Pinpoint the cell where the given text exists, returning its (X, Y) midpoint coordinate. 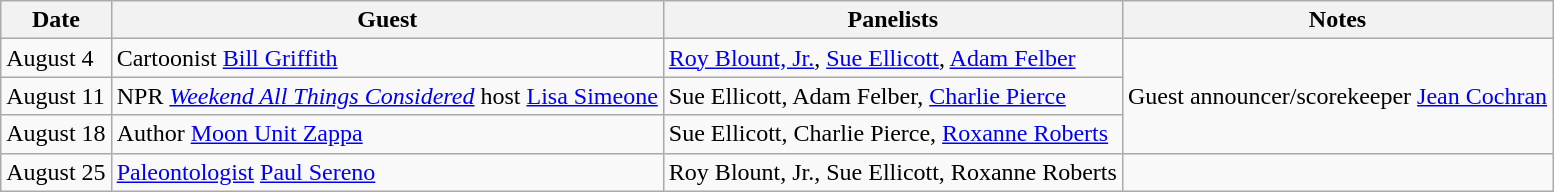
Sue Ellicott, Adam Felber, Charlie Pierce (892, 96)
NPR Weekend All Things Considered host Lisa Simeone (387, 96)
Paleontologist Paul Sereno (387, 172)
Author Moon Unit Zappa (387, 134)
Cartoonist Bill Griffith (387, 58)
Roy Blount, Jr., Sue Ellicott, Adam Felber (892, 58)
August 25 (56, 172)
August 11 (56, 96)
Guest announcer/scorekeeper Jean Cochran (1337, 96)
Date (56, 20)
Sue Ellicott, Charlie Pierce, Roxanne Roberts (892, 134)
August 18 (56, 134)
Notes (1337, 20)
Guest (387, 20)
August 4 (56, 58)
Panelists (892, 20)
Roy Blount, Jr., Sue Ellicott, Roxanne Roberts (892, 172)
